Detect which cell encompasses the target text, then output its [X, Y] center coordinate. 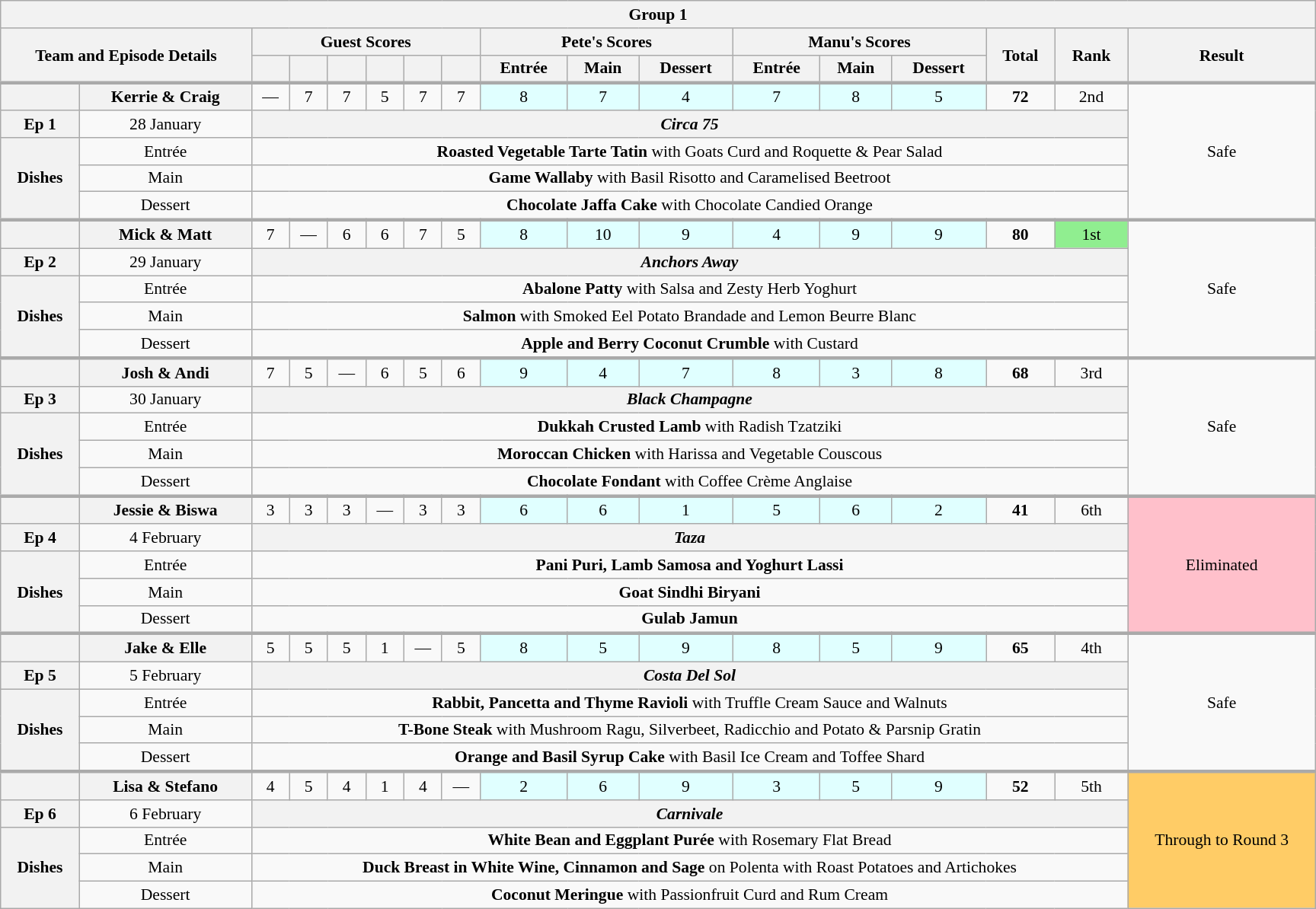
Through to Round 3 [1222, 840]
Costa Del Sol [690, 676]
Ep 1 [40, 124]
30 January [165, 400]
Jessie & Biswa [165, 510]
Kerrie & Craig [165, 97]
Chocolate Fondant with Coffee Crème Anglaise [690, 481]
Lisa & Stefano [165, 786]
Ep 4 [40, 538]
Josh & Andi [165, 372]
Ep 6 [40, 814]
Carnivale [690, 814]
10 [603, 234]
5th [1091, 786]
2nd [1091, 97]
Total [1021, 56]
Dukkah Crusted Lamb with Radish Tzatziki [690, 427]
Anchors Away [690, 262]
Roasted Vegetable Tarte Tatin with Goats Curd and Roquette & Pear Salad [690, 151]
Chocolate Jaffa Cake with Chocolate Candied Orange [690, 206]
Coconut Meringue with Passionfruit Curd and Rum Cream [690, 895]
Mick & Matt [165, 234]
41 [1021, 510]
Taza [690, 538]
Orange and Basil Syrup Cake with Basil Ice Cream and Toffee Shard [690, 758]
T-Bone Steak with Mushroom Ragu, Silverbeet, Radicchio and Potato & Parsnip Gratin [690, 730]
Pani Puri, Lamb Samosa and Yoghurt Lassi [690, 565]
Ep 3 [40, 400]
Abalone Patty with Salsa and Zesty Herb Yoghurt [690, 289]
80 [1021, 234]
29 January [165, 262]
Jake & Elle [165, 649]
Ep 2 [40, 262]
Manu's Scores [859, 42]
Rank [1091, 56]
4th [1091, 649]
28 January [165, 124]
Team and Episode Details [126, 56]
Salmon with Smoked Eel Potato Brandade and Lemon Beurre Blanc [690, 317]
Eliminated [1222, 565]
Result [1222, 56]
Ep 5 [40, 676]
3rd [1091, 372]
Duck Breast in White Wine, Cinnamon and Sage on Polenta with Roast Potatoes and Artichokes [690, 868]
6 February [165, 814]
Apple and Berry Coconut Crumble with Custard [690, 344]
Moroccan Chicken with Harissa and Vegetable Couscous [690, 454]
68 [1021, 372]
Rabbit, Pancetta and Thyme Ravioli with Truffle Cream Sauce and Walnuts [690, 703]
Pete's Scores [606, 42]
Game Wallaby with Basil Risotto and Caramelised Beetroot [690, 178]
52 [1021, 786]
Guest Scores [366, 42]
Group 1 [658, 14]
6th [1091, 510]
Gulab Jamun [690, 620]
Circa 75 [690, 124]
65 [1021, 649]
1st [1091, 234]
72 [1021, 97]
4 February [165, 538]
White Bean and Eggplant Purée with Rosemary Flat Bread [690, 840]
Black Champagne [690, 400]
Goat Sindhi Biryani [690, 592]
5 February [165, 676]
